Return the (X, Y) coordinate for the center point of the cell that contains the specified text.  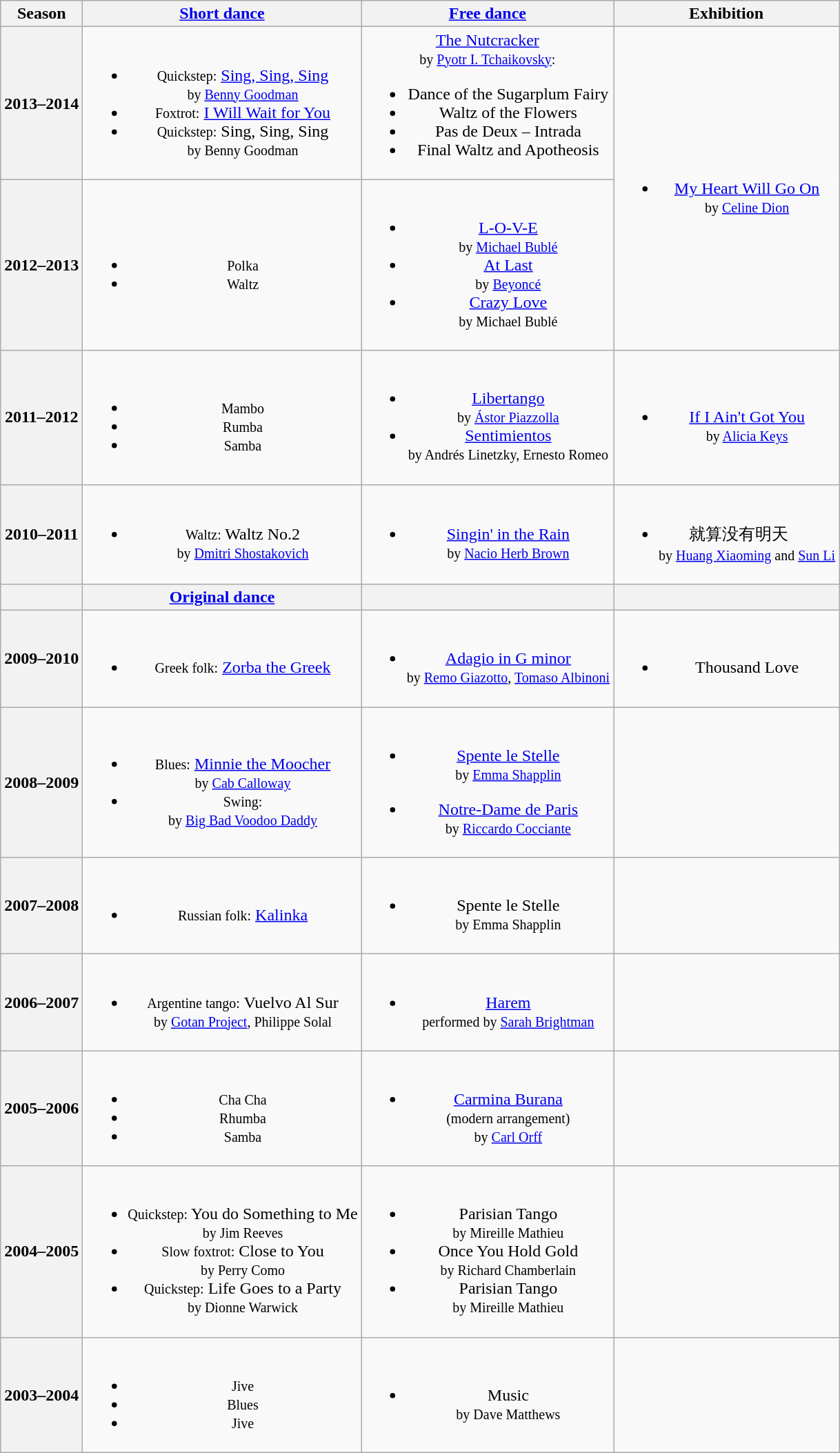
Exhibition (727, 14)
2010–2011 (41, 534)
2003–2004 (41, 1395)
Cha ChaRhumbaSamba (222, 1108)
JiveBluesJive (222, 1395)
Harem performed by Sarah Brightman (487, 1002)
Argentine tango: Vuelvo Al Sur by Gotan Project, Philippe Solal (222, 1002)
2012–2013 (41, 265)
The Nutcracker by Pyotr I. Tchaikovsky: Dance of the Sugarplum FairyWaltz of the FlowersPas de Deux – IntradaFinal Waltz and Apotheosis (487, 103)
Spente le Stelle by Emma Shapplin Notre-Dame de Paris by Riccardo Cocciante (487, 782)
2009–2010 (41, 659)
Free dance (487, 14)
Short dance (222, 14)
Season (41, 14)
My Heart Will Go On by Celine Dion (727, 189)
Parisian Tango by Mireille Mathieu Once You Hold Gold by Richard Chamberlain Parisian Tango by Mireille Mathieu (487, 1252)
就算没有明天 by Huang Xiaoming and Sun Li (727, 534)
Music by Dave Matthews (487, 1395)
Russian folk: Kalinka (222, 906)
PolkaWaltz (222, 265)
Waltz: Waltz No.2 by Dmitri Shostakovich (222, 534)
Blues: Minnie the Moocher by Cab Calloway Swing: by Big Bad Voodoo Daddy (222, 782)
2005–2006 (41, 1108)
Carmina Burana (modern arrangement) by Carl Orff (487, 1108)
Quickstep: You do Something to Me by Jim Reeves Slow foxtrot: Close to You by Perry Como Quickstep: Life Goes to a Party by Dionne Warwick (222, 1252)
Thousand Love (727, 659)
Spente le Stelle by Emma Shapplin (487, 906)
Libertango by Ástor Piazzolla Sentimientos by Andrés Linetzky, Ernesto Romeo (487, 417)
MamboRumbaSamba (222, 417)
2004–2005 (41, 1252)
Singin' in the Rain by Nacio Herb Brown (487, 534)
2008–2009 (41, 782)
Greek folk: Zorba the Greek (222, 659)
Adagio in G minor by Remo Giazotto, Tomaso Albinoni (487, 659)
Quickstep: Sing, Sing, Sing by Benny Goodman Foxtrot: I Will Wait for YouQuickstep: Sing, Sing, Sing by Benny Goodman (222, 103)
2006–2007 (41, 1002)
If I Ain't Got You by Alicia Keys (727, 417)
L-O-V-E by Michael Bublé At Last by Beyoncé Crazy Love by Michael Bublé (487, 265)
2007–2008 (41, 906)
2013–2014 (41, 103)
2011–2012 (41, 417)
Original dance (222, 597)
